Find where the given text appears and provide that cell's center as [X, Y] coordinate. 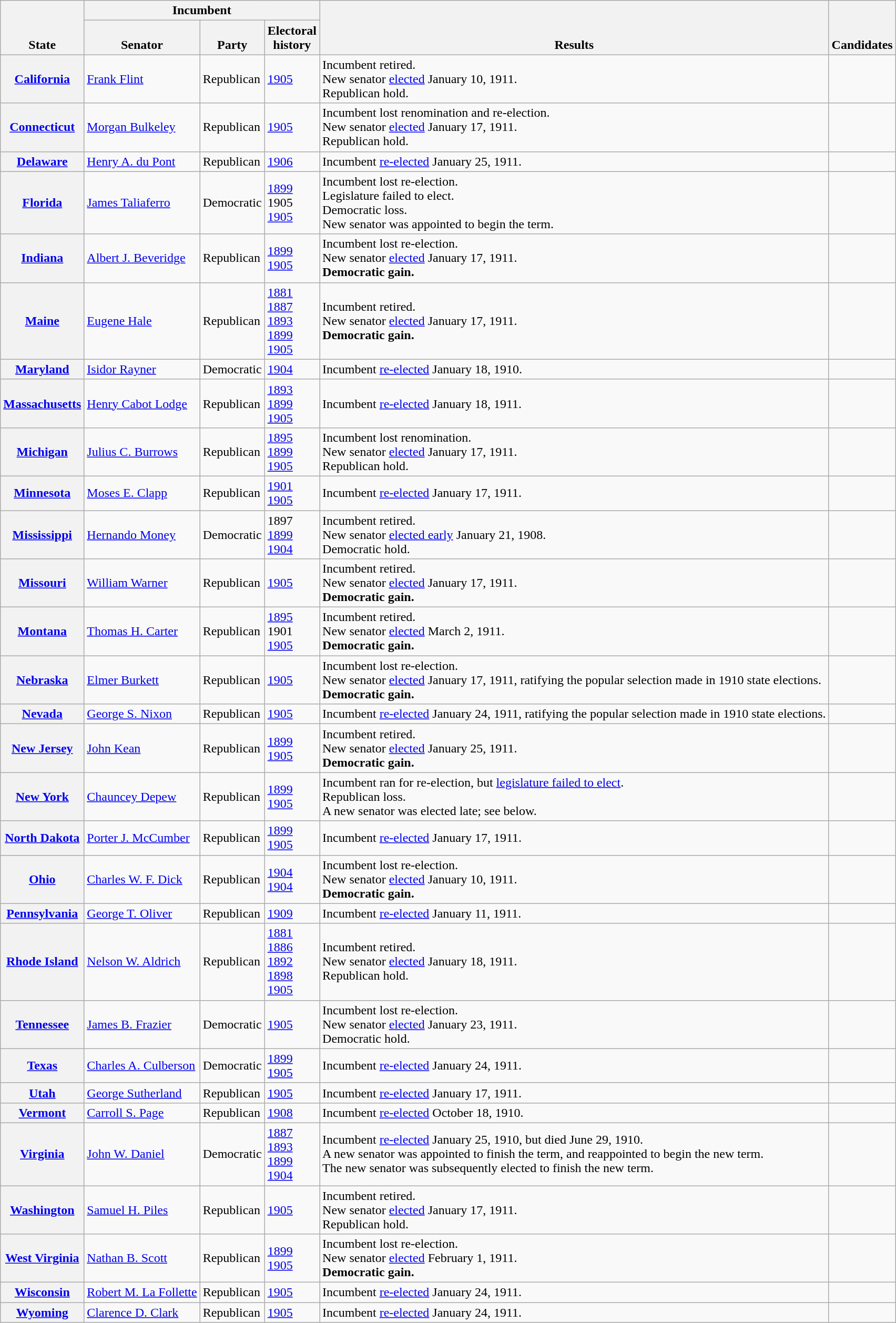
Charles A. Culberson [142, 1065]
Thomas H. Carter [142, 632]
1904 [292, 369]
Utah [42, 1093]
Incumbent lost re-election.New senator elected January 10, 1911.Democratic gain. [574, 879]
Julius C. Burrows [142, 452]
Incumbent retired.New senator elected early January 21, 1908.Democratic hold. [574, 534]
Robert M. La Follette [142, 1293]
Incumbent lost re-election.New senator elected January 23, 1911.Democratic hold. [574, 1024]
Pennsylvania [42, 913]
Incumbent lost re-election.New senator elected January 17, 1911.Democratic gain. [574, 258]
Montana [42, 632]
Incumbent [202, 11]
Incumbent re-elected January 25, 1911. [574, 161]
Incumbent retired.New senator elected March 2, 1911.Democratic gain. [574, 632]
Tennessee [42, 1024]
Incumbent lost renomination.New senator elected January 17, 1911.Republican hold. [574, 452]
18951901 1905 [292, 632]
Candidates [862, 27]
1908 [292, 1113]
George Sutherland [142, 1093]
Ohio [42, 879]
Electoralhistory [292, 38]
George S. Nixon [142, 714]
Incumbent retired.New senator elected January 10, 1911.Republican hold. [574, 79]
West Virginia [42, 1258]
Nelson W. Aldrich [142, 962]
William Warner [142, 583]
Incumbent ran for re-election, but legislature failed to elect.Republican loss.A new senator was elected late; see below. [574, 797]
Senator [142, 38]
Nathan B. Scott [142, 1258]
North Dakota [42, 838]
Incumbent re-elected January 18, 1911. [574, 403]
Indiana [42, 258]
Albert J. Beveridge [142, 258]
Clarence D. Clark [142, 1312]
Rhode Island [42, 962]
Vermont [42, 1113]
Incumbent lost re-election.New senator elected February 1, 1911.Democratic gain. [574, 1258]
Minnesota [42, 493]
Henry Cabot Lodge [142, 403]
1909 [292, 913]
Results [574, 27]
Incumbent retired.New senator elected January 25, 1911.Democratic gain. [574, 748]
Samuel H. Piles [142, 1209]
Hernando Money [142, 534]
Frank Flint [142, 79]
Henry A. du Pont [142, 161]
Wisconsin [42, 1293]
Incumbent re-elected January 11, 1911. [574, 913]
1904 1904 [292, 879]
Elmer Burkett [142, 680]
Isidor Rayner [142, 369]
Maryland [42, 369]
Nevada [42, 714]
Missouri [42, 583]
James Taliaferro [142, 203]
New Jersey [42, 748]
1897 18991904 [292, 534]
Incumbent re-elected January 24, 1911, ratifying the popular selection made in 1910 state elections. [574, 714]
Porter J. McCumber [142, 838]
Chauncey Depew [142, 797]
1895 18991905 [292, 452]
Incumbent lost re-election.Legislature failed to elect.Democratic loss.New senator was appointed to begin the term. [574, 203]
Wyoming [42, 1312]
Florida [42, 203]
1899 1905 1905 [292, 203]
California [42, 79]
Carroll S. Page [142, 1113]
Texas [42, 1065]
1887189318991904 [292, 1154]
Connecticut [42, 127]
State [42, 27]
Virginia [42, 1154]
Washington [42, 1209]
Incumbent re-elected October 18, 1910. [574, 1113]
Mississippi [42, 534]
John W. Daniel [142, 1154]
Incumbent retired.New senator elected January 18, 1911.Republican hold. [574, 962]
Incumbent lost re-election.New senator elected January 17, 1911, ratifying the popular selection made in 1910 state elections.Democratic gain. [574, 680]
Maine [42, 321]
1901 1905 [292, 493]
Incumbent lost renomination and re-election.New senator elected January 17, 1911.Republican hold. [574, 127]
John Kean [142, 748]
Moses E. Clapp [142, 493]
Nebraska [42, 680]
Michigan [42, 452]
18811887189318991905 [292, 321]
189318991905 [292, 403]
Party [232, 38]
Massachusetts [42, 403]
Charles W. F. Dick [142, 879]
New York [42, 797]
George T. Oliver [142, 913]
Eugene Hale [142, 321]
Incumbent retired.New senator elected January 17, 1911.Republican hold. [574, 1209]
Incumbent re-elected January 18, 1910. [574, 369]
Delaware [42, 161]
1881 1886189218981905 [292, 962]
James B. Frazier [142, 1024]
Morgan Bulkeley [142, 127]
1906 [292, 161]
